Pinpoint the cell where the given text exists, returning its [X, Y] midpoint coordinate. 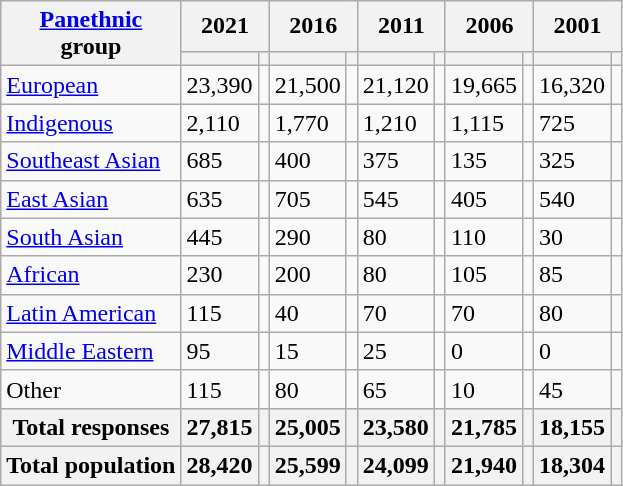
1,770 [308, 123]
65 [396, 389]
East Asian [91, 199]
40 [308, 313]
2,110 [220, 123]
Panethnicgroup [91, 34]
30 [572, 237]
European [91, 85]
27,815 [220, 427]
635 [220, 199]
Other [91, 389]
1,210 [396, 123]
25,005 [308, 427]
705 [308, 199]
16,320 [572, 85]
21,940 [484, 465]
200 [308, 275]
2011 [401, 26]
400 [308, 161]
685 [220, 161]
45 [572, 389]
2016 [313, 26]
24,099 [396, 465]
405 [484, 199]
545 [396, 199]
21,500 [308, 85]
18,304 [572, 465]
Indigenous [91, 123]
540 [572, 199]
South Asian [91, 237]
15 [308, 351]
2001 [578, 26]
2021 [225, 26]
290 [308, 237]
18,155 [572, 427]
25 [396, 351]
725 [572, 123]
Latin American [91, 313]
10 [484, 389]
Total responses [91, 427]
230 [220, 275]
23,580 [396, 427]
85 [572, 275]
445 [220, 237]
2006 [489, 26]
Southeast Asian [91, 161]
19,665 [484, 85]
105 [484, 275]
135 [484, 161]
1,115 [484, 123]
21,120 [396, 85]
28,420 [220, 465]
23,390 [220, 85]
375 [396, 161]
21,785 [484, 427]
Total population [91, 465]
95 [220, 351]
African [91, 275]
25,599 [308, 465]
110 [484, 237]
Middle Eastern [91, 351]
325 [572, 161]
